Scan for the cell matching the given text and deliver its (X, Y) coordinate at center. 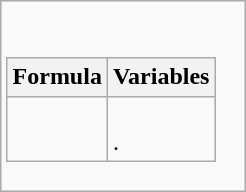
Formula (57, 77)
Variables (161, 77)
Formula Variables . (123, 96)
. (161, 128)
